Extract the [x, y] coordinate from the center of the cell holding the provided text.  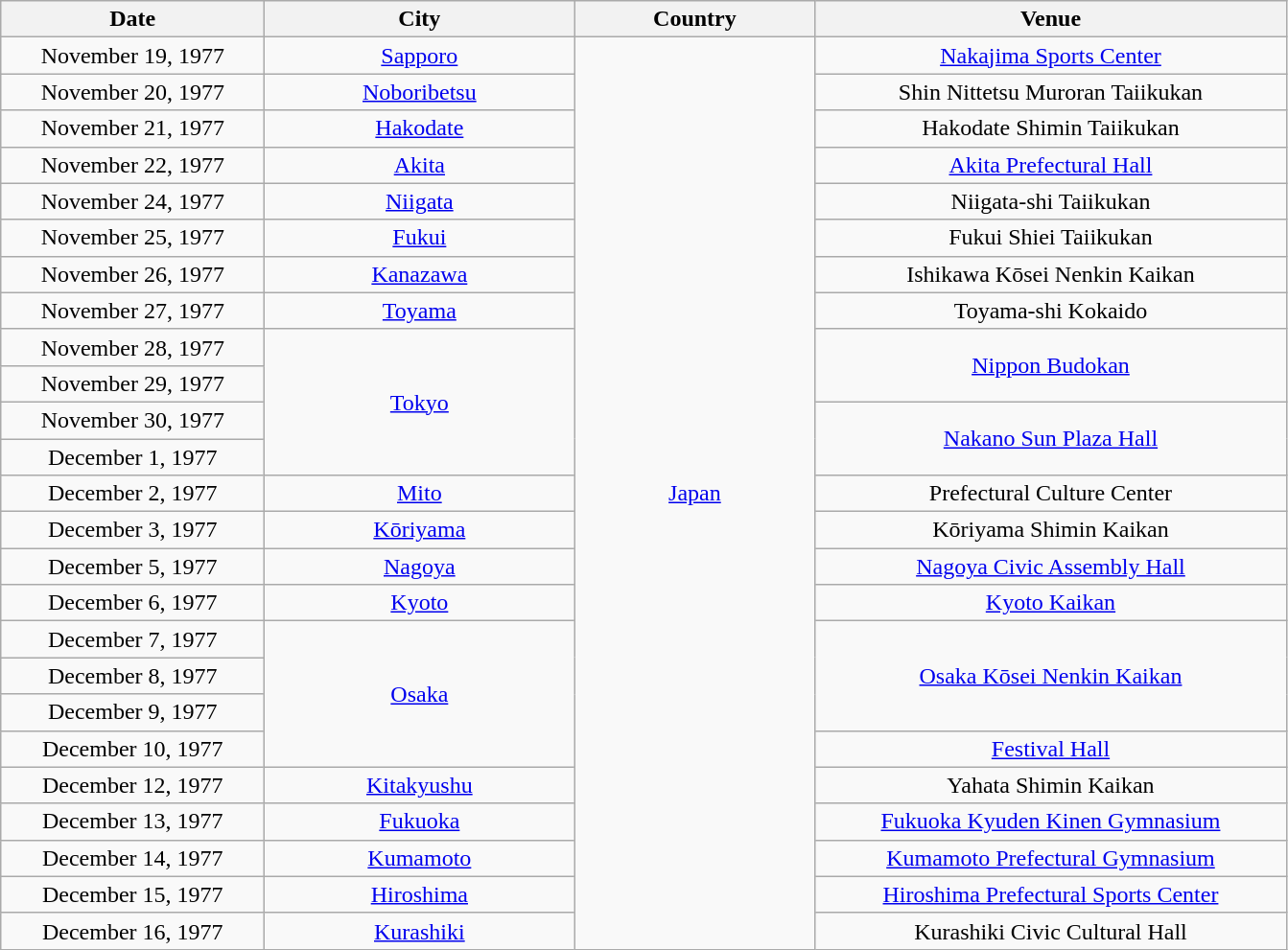
Festival Hall [1051, 749]
Kōriyama [420, 530]
December 13, 1977 [132, 822]
Kumamoto Prefectural Gymnasium [1051, 858]
Kitakyushu [420, 785]
November 27, 1977 [132, 311]
November 21, 1977 [132, 128]
Hakodate Shimin Taiikukan [1051, 128]
December 14, 1977 [132, 858]
December 7, 1977 [132, 639]
November 20, 1977 [132, 92]
Toyama [420, 311]
Mito [420, 494]
December 6, 1977 [132, 603]
Kōriyama Shimin Kaikan [1051, 530]
Nagoya [420, 567]
Tokyo [420, 402]
Hiroshima Prefectural Sports Center [1051, 894]
December 9, 1977 [132, 712]
November 24, 1977 [132, 201]
Kurashiki Civic Cultural Hall [1051, 931]
December 10, 1977 [132, 749]
Osaka Kōsei Nenkin Kaikan [1051, 676]
Fukui Shiei Taiikukan [1051, 238]
Akita Prefectural Hall [1051, 165]
Niigata-shi Taiikukan [1051, 201]
December 8, 1977 [132, 676]
November 28, 1977 [132, 347]
Fukuoka Kyuden Kinen Gymnasium [1051, 822]
December 3, 1977 [132, 530]
Fukuoka [420, 822]
Hakodate [420, 128]
December 15, 1977 [132, 894]
November 25, 1977 [132, 238]
December 5, 1977 [132, 567]
November 22, 1977 [132, 165]
Osaka [420, 694]
Akita [420, 165]
Nakajima Sports Center [1051, 56]
Kyoto Kaikan [1051, 603]
November 26, 1977 [132, 274]
Ishikawa Kōsei Nenkin Kaikan [1051, 274]
Shin Nittetsu Muroran Taiikukan [1051, 92]
Kumamoto [420, 858]
November 29, 1977 [132, 383]
December 12, 1977 [132, 785]
Japan [694, 494]
Country [694, 19]
Date [132, 19]
Nippon Budokan [1051, 365]
Sapporo [420, 56]
Nagoya Civic Assembly Hall [1051, 567]
Noboribetsu [420, 92]
Fukui [420, 238]
Kyoto [420, 603]
City [420, 19]
Yahata Shimin Kaikan [1051, 785]
Nakano Sun Plaza Hall [1051, 438]
December 2, 1977 [132, 494]
Venue [1051, 19]
November 30, 1977 [132, 420]
Kurashiki [420, 931]
Prefectural Culture Center [1051, 494]
Toyama-shi Kokaido [1051, 311]
Niigata [420, 201]
Kanazawa [420, 274]
December 1, 1977 [132, 457]
Hiroshima [420, 894]
November 19, 1977 [132, 56]
December 16, 1977 [132, 931]
